Scan for the cell matching the given text and deliver its [X, Y] coordinate at center. 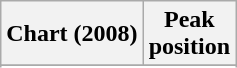
Peakposition [189, 34]
Chart (2008) [72, 34]
